For the text-containing cell, return its midpoint in (x, y) coordinate format. 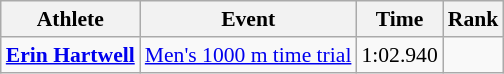
Erin Hartwell (70, 55)
Event (248, 19)
Men's 1000 m time trial (248, 55)
Athlete (70, 19)
Time (399, 19)
Rank (474, 19)
1:02.940 (399, 55)
